Locate the cell with the specified text and output its (X, Y) center coordinate. 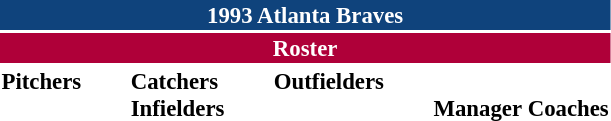
1993 Atlanta Braves (305, 15)
Roster (305, 48)
